Scan for the cell matching the given text and deliver its [x, y] coordinate at center. 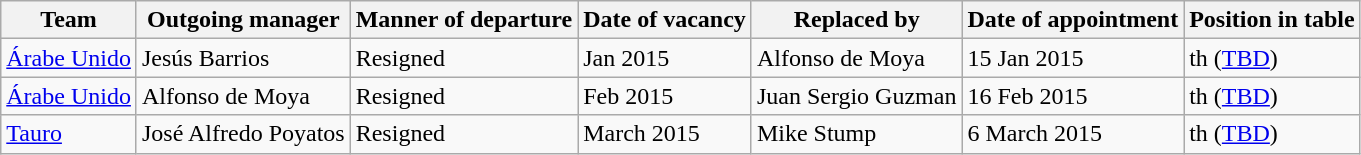
Date of appointment [1073, 20]
Date of vacancy [665, 20]
Juan Sergio Guzman [856, 96]
Outgoing manager [243, 20]
6 March 2015 [1073, 134]
March 2015 [665, 134]
Mike Stump [856, 134]
Jesús Barrios [243, 58]
José Alfredo Poyatos [243, 134]
Tauro [69, 134]
Replaced by [856, 20]
16 Feb 2015 [1073, 96]
Manner of departure [464, 20]
15 Jan 2015 [1073, 58]
Jan 2015 [665, 58]
Feb 2015 [665, 96]
Team [69, 20]
Position in table [1272, 20]
